For the text-containing cell, return its midpoint in [x, y] coordinate format. 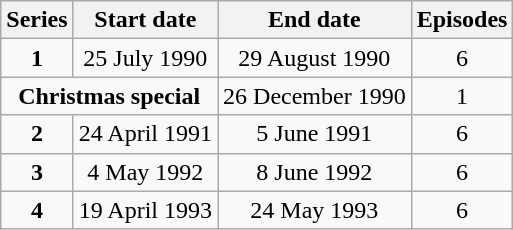
4 May 1992 [145, 172]
8 June 1992 [315, 172]
Christmas special [110, 96]
29 August 1990 [315, 58]
19 April 1993 [145, 210]
25 July 1990 [145, 58]
End date [315, 20]
Episodes [462, 20]
3 [37, 172]
4 [37, 210]
2 [37, 134]
Series [37, 20]
26 December 1990 [315, 96]
5 June 1991 [315, 134]
24 April 1991 [145, 134]
Start date [145, 20]
24 May 1993 [315, 210]
